Locate the cell with the specified text and output its [x, y] center coordinate. 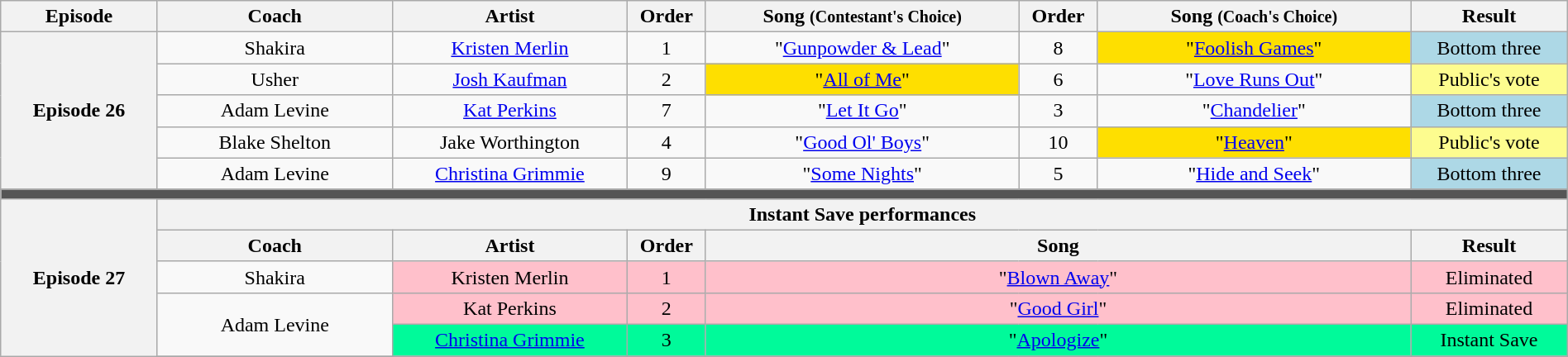
Song [1058, 245]
Episode 27 [79, 277]
"Gunpowder & Lead" [862, 48]
Episode 26 [79, 111]
6 [1059, 79]
"Blown Away" [1058, 277]
"Some Nights" [862, 174]
"Apologize" [1058, 340]
"Good Girl" [1058, 308]
"Foolish Games" [1254, 48]
"All of Me" [862, 79]
7 [667, 111]
8 [1059, 48]
Josh Kaufman [509, 79]
Song (Contestant's Choice) [862, 17]
Song (Coach's Choice) [1254, 17]
9 [667, 174]
Instant Save [1489, 340]
Jake Worthington [509, 142]
5 [1059, 174]
4 [667, 142]
"Good Ol' Boys" [862, 142]
Instant Save performances [862, 214]
"Let It Go" [862, 111]
"Hide and Seek" [1254, 174]
"Love Runs Out" [1254, 79]
"Heaven" [1254, 142]
10 [1059, 142]
"Chandelier" [1254, 111]
Blake Shelton [275, 142]
Episode [79, 17]
Usher [275, 79]
